Provide the (X, Y) coordinate of the cell's center where the given text is located.  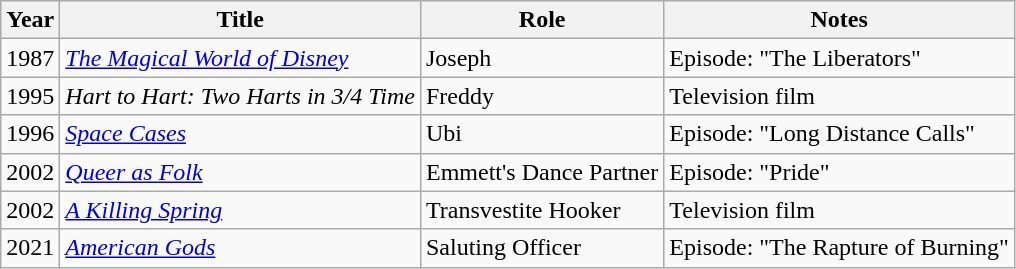
Emmett's Dance Partner (542, 172)
The Magical World of Disney (240, 58)
Freddy (542, 96)
1987 (30, 58)
Hart to Hart: Two Harts in 3/4 Time (240, 96)
Transvestite Hooker (542, 210)
Saluting Officer (542, 248)
Ubi (542, 134)
American Gods (240, 248)
Space Cases (240, 134)
Joseph (542, 58)
Episode: "The Rapture of Burning" (840, 248)
Episode: "Long Distance Calls" (840, 134)
1996 (30, 134)
1995 (30, 96)
2021 (30, 248)
Queer as Folk (240, 172)
Notes (840, 20)
Episode: "The Liberators" (840, 58)
Title (240, 20)
Episode: "Pride" (840, 172)
Year (30, 20)
A Killing Spring (240, 210)
Role (542, 20)
